Provide the [x, y] coordinate of the cell's center where the given text is located.  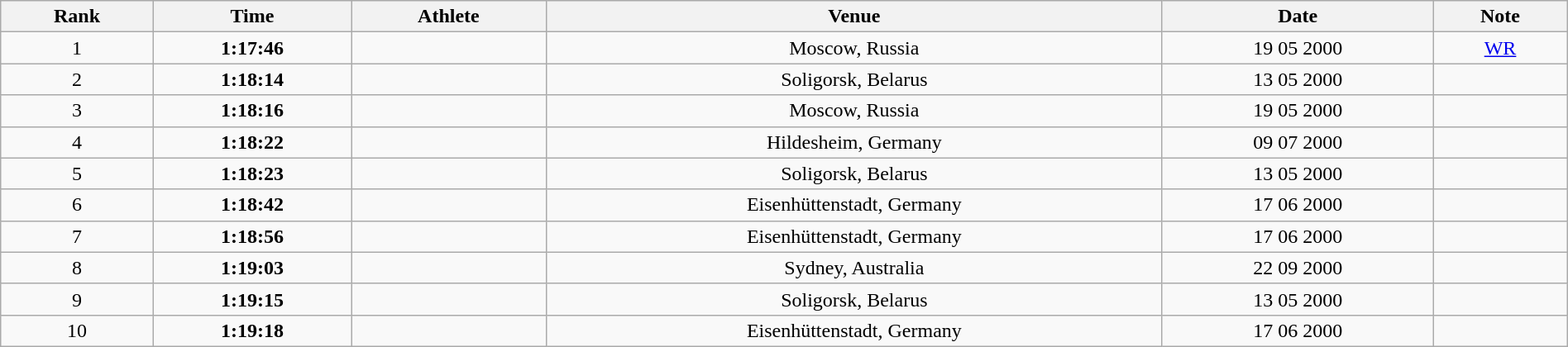
1:18:42 [251, 205]
2 [77, 79]
WR [1500, 48]
1:17:46 [251, 48]
Venue [853, 17]
Date [1297, 17]
Rank [77, 17]
3 [77, 111]
22 09 2000 [1297, 268]
1:19:03 [251, 268]
5 [77, 173]
7 [77, 236]
Athlete [449, 17]
1:19:18 [251, 330]
Sydney, Australia [853, 268]
Hildesheim, Germany [853, 142]
1:18:23 [251, 173]
Note [1500, 17]
9 [77, 299]
09 07 2000 [1297, 142]
4 [77, 142]
1:18:14 [251, 79]
8 [77, 268]
Time [251, 17]
1:18:16 [251, 111]
1 [77, 48]
6 [77, 205]
10 [77, 330]
1:18:22 [251, 142]
1:19:15 [251, 299]
1:18:56 [251, 236]
